Return the (X, Y) coordinate for the center point of the cell that contains the specified text.  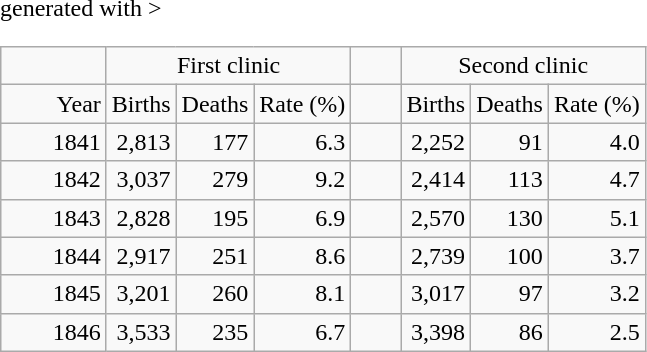
97 (510, 294)
4.7 (596, 180)
8.1 (302, 294)
Second clinic (523, 66)
130 (510, 218)
2,917 (141, 256)
6.3 (302, 142)
86 (510, 332)
1845 (54, 294)
1844 (54, 256)
9.2 (302, 180)
2,414 (436, 180)
6.7 (302, 332)
279 (215, 180)
5.1 (596, 218)
91 (510, 142)
1841 (54, 142)
195 (215, 218)
2,252 (436, 142)
3.7 (596, 256)
100 (510, 256)
251 (215, 256)
2,570 (436, 218)
3.2 (596, 294)
1842 (54, 180)
1846 (54, 332)
177 (215, 142)
3,017 (436, 294)
8.6 (302, 256)
Year (54, 104)
260 (215, 294)
4.0 (596, 142)
2,828 (141, 218)
3,533 (141, 332)
6.9 (302, 218)
3,037 (141, 180)
3,398 (436, 332)
2,739 (436, 256)
2.5 (596, 332)
235 (215, 332)
2,813 (141, 142)
First clinic (228, 66)
3,201 (141, 294)
113 (510, 180)
1843 (54, 218)
